Find where the given text appears and provide that cell's center as [X, Y] coordinate. 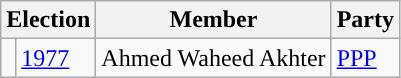
Election [48, 20]
Member [214, 20]
Ahmed Waheed Akhter [214, 58]
1977 [56, 58]
PPP [365, 58]
Party [365, 20]
